For the text-containing cell, return its midpoint in (X, Y) coordinate format. 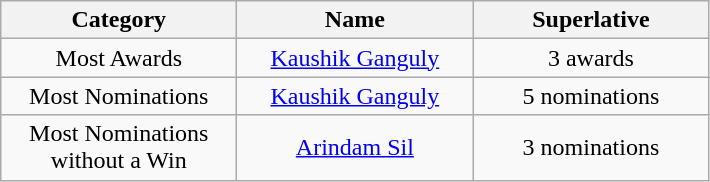
Superlative (591, 20)
Name (355, 20)
Most Nominations without a Win (119, 148)
Most Awards (119, 58)
3 nominations (591, 148)
3 awards (591, 58)
Category (119, 20)
Most Nominations (119, 96)
Arindam Sil (355, 148)
5 nominations (591, 96)
